Return the (x, y) coordinate for the center point of the cell that contains the specified text.  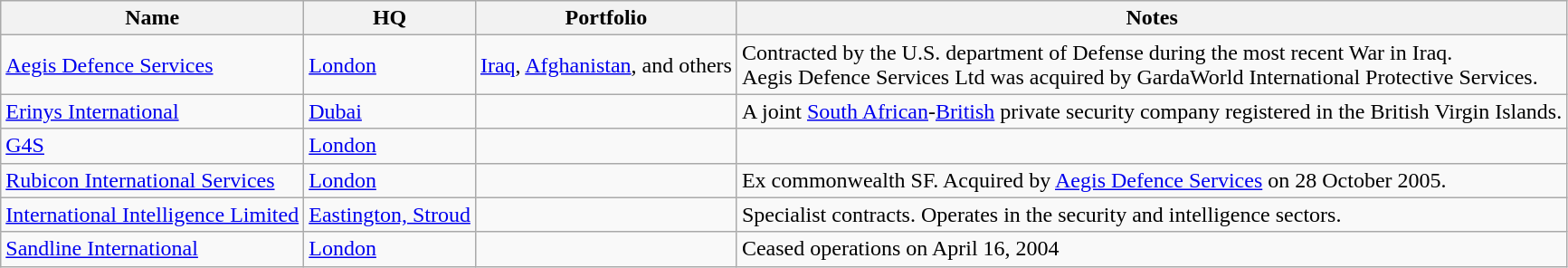
HQ (390, 18)
International Intelligence Limited (152, 215)
Erinys International (152, 111)
Portfolio (606, 18)
Notes (1151, 18)
Rubicon International Services (152, 180)
Eastington, Stroud (390, 215)
Sandline International (152, 249)
Iraq, Afghanistan, and others (606, 65)
Aegis Defence Services (152, 65)
A joint South African-British private security company registered in the British Virgin Islands. (1151, 111)
Specialist contracts. Operates in the security and intelligence sectors. (1151, 215)
Name (152, 18)
Dubai (390, 111)
Ex commonwealth SF. Acquired by Aegis Defence Services on 28 October 2005. (1151, 180)
G4S (152, 146)
Ceased operations on April 16, 2004 (1151, 249)
